Return (X, Y) of the center of cell containing provided text 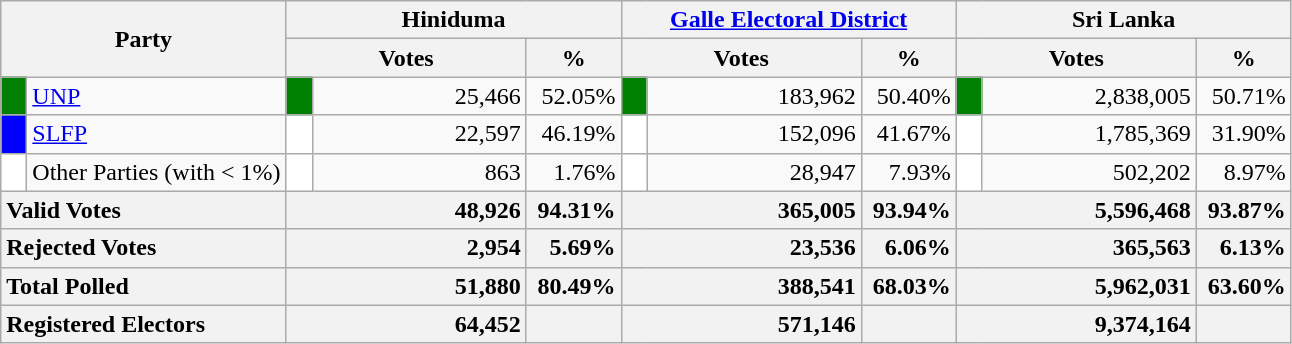
UNP (156, 96)
46.19% (574, 134)
68.03% (908, 286)
Other Parties (with < 1%) (156, 172)
1.76% (574, 172)
183,962 (754, 96)
365,563 (1076, 248)
Rejected Votes (144, 248)
5,962,031 (1076, 286)
28,947 (754, 172)
Total Polled (144, 286)
6.13% (1244, 248)
5,596,468 (1076, 210)
2,954 (406, 248)
Valid Votes (144, 210)
94.31% (574, 210)
50.71% (1244, 96)
388,541 (741, 286)
571,146 (741, 324)
7.93% (908, 172)
41.67% (908, 134)
93.94% (908, 210)
8.97% (1244, 172)
22,597 (419, 134)
5.69% (574, 248)
1,785,369 (1089, 134)
Party (144, 39)
SLFP (156, 134)
52.05% (574, 96)
48,926 (406, 210)
365,005 (741, 210)
23,536 (741, 248)
31.90% (1244, 134)
50.40% (908, 96)
152,096 (754, 134)
51,880 (406, 286)
63.60% (1244, 286)
80.49% (574, 286)
863 (419, 172)
Sri Lanka (1124, 20)
25,466 (419, 96)
64,452 (406, 324)
Registered Electors (144, 324)
9,374,164 (1076, 324)
Galle Electoral District (788, 20)
2,838,005 (1089, 96)
502,202 (1089, 172)
6.06% (908, 248)
Hiniduma (454, 20)
93.87% (1244, 210)
